Detect which cell encompasses the target text, then output its (x, y) center coordinate. 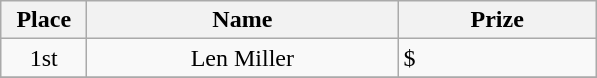
Prize (498, 20)
$ (498, 58)
1st (44, 58)
Place (44, 20)
Len Miller (242, 58)
Name (242, 20)
